For the text-containing cell, return its midpoint in [x, y] coordinate format. 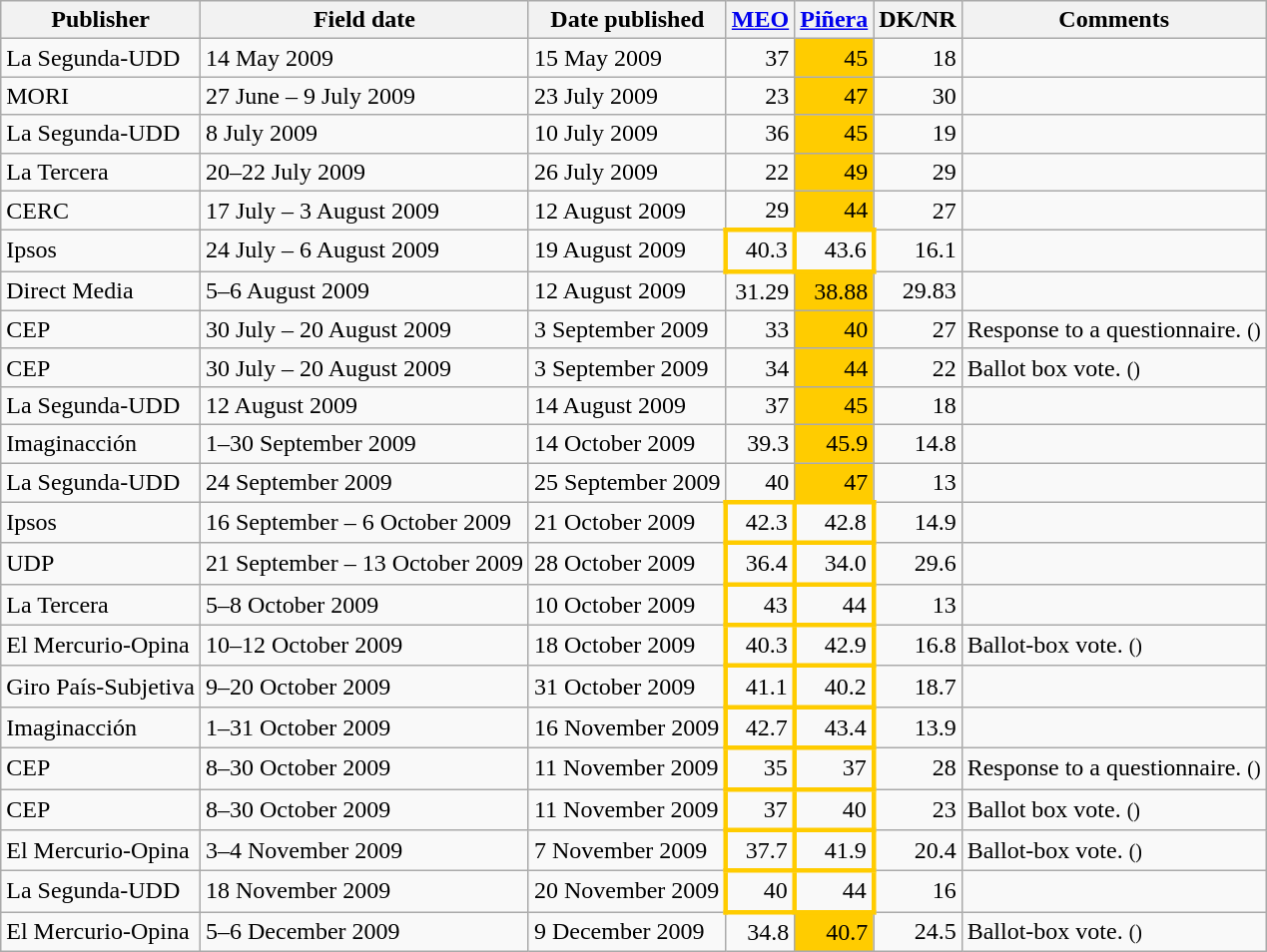
MORI [101, 96]
16.1 [918, 251]
43 [760, 605]
16 November 2009 [627, 726]
41.9 [835, 850]
36 [760, 134]
10 October 2009 [627, 605]
16.8 [918, 645]
20–22 July 2009 [363, 172]
1–30 September 2009 [363, 443]
20.4 [918, 850]
14.8 [918, 443]
3–4 November 2009 [363, 850]
Direct Media [101, 291]
42.7 [760, 726]
38.88 [835, 291]
9 December 2009 [627, 932]
13.9 [918, 726]
25 September 2009 [627, 483]
28 [918, 768]
7 November 2009 [627, 850]
29.83 [918, 291]
27 June – 9 July 2009 [363, 96]
42.3 [760, 523]
DK/NR [918, 20]
40.7 [835, 932]
29.6 [918, 563]
31.29 [760, 291]
18.7 [918, 687]
15 May 2009 [627, 58]
37.7 [760, 850]
16 [918, 892]
24 July – 6 August 2009 [363, 251]
21 October 2009 [627, 523]
41.1 [760, 687]
40.2 [835, 687]
24.5 [918, 932]
16 September – 6 October 2009 [363, 523]
23 July 2009 [627, 96]
26 July 2009 [627, 172]
34.0 [835, 563]
10 July 2009 [627, 134]
5–8 October 2009 [363, 605]
Giro País-Subjetiva [101, 687]
19 [918, 134]
42.9 [835, 645]
45.9 [835, 443]
49 [835, 172]
35 [760, 768]
10–12 October 2009 [363, 645]
21 September – 13 October 2009 [363, 563]
28 October 2009 [627, 563]
18 October 2009 [627, 645]
5–6 December 2009 [363, 932]
5–6 August 2009 [363, 291]
42.8 [835, 523]
39.3 [760, 443]
14 October 2009 [627, 443]
34.8 [760, 932]
43.6 [835, 251]
17 July – 3 August 2009 [363, 211]
43.4 [835, 726]
18 November 2009 [363, 892]
30 [918, 96]
8 July 2009 [363, 134]
Piñera [835, 20]
9–20 October 2009 [363, 687]
Publisher [101, 20]
Date published [627, 20]
MEO [760, 20]
19 August 2009 [627, 251]
UDP [101, 563]
CERC [101, 211]
14 May 2009 [363, 58]
Field date [363, 20]
20 November 2009 [627, 892]
Comments [1114, 20]
33 [760, 329]
36.4 [760, 563]
14.9 [918, 523]
14 August 2009 [627, 405]
1–31 October 2009 [363, 726]
24 September 2009 [363, 483]
31 October 2009 [627, 687]
34 [760, 367]
